Determine the (X, Y) coordinate at the center of the cell enclosing the given text.  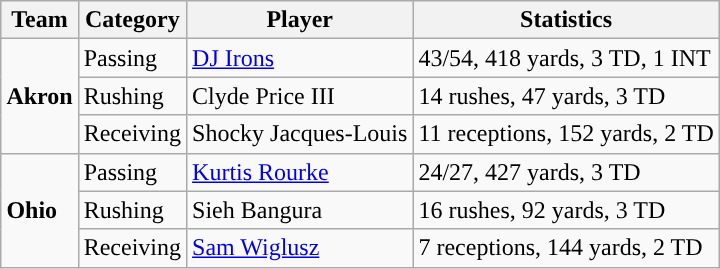
Category (132, 20)
Akron (40, 96)
Kurtis Rourke (300, 172)
43/54, 418 yards, 3 TD, 1 INT (566, 58)
Sam Wiglusz (300, 248)
Clyde Price III (300, 96)
Statistics (566, 20)
11 receptions, 152 yards, 2 TD (566, 134)
Ohio (40, 210)
7 receptions, 144 yards, 2 TD (566, 248)
24/27, 427 yards, 3 TD (566, 172)
16 rushes, 92 yards, 3 TD (566, 210)
Sieh Bangura (300, 210)
Player (300, 20)
Shocky Jacques-Louis (300, 134)
14 rushes, 47 yards, 3 TD (566, 96)
DJ Irons (300, 58)
Team (40, 20)
